Return (X, Y) of the center of cell containing provided text 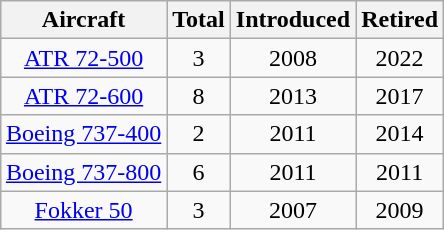
2017 (400, 96)
2022 (400, 58)
ATR 72-500 (83, 58)
ATR 72-600 (83, 96)
Aircraft (83, 20)
2013 (292, 96)
2 (199, 134)
2014 (400, 134)
Fokker 50 (83, 210)
Retired (400, 20)
Introduced (292, 20)
Boeing 737-800 (83, 172)
6 (199, 172)
Boeing 737-400 (83, 134)
2009 (400, 210)
2007 (292, 210)
8 (199, 96)
Total (199, 20)
2008 (292, 58)
